Capture the cell that displays the provided text and extract its (X, Y) central coordinate. 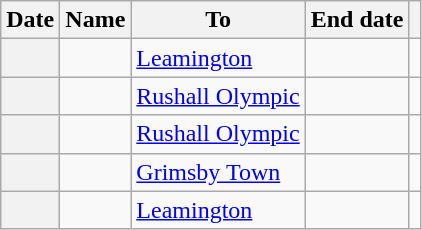
Grimsby Town (218, 172)
End date (357, 20)
To (218, 20)
Name (96, 20)
Date (30, 20)
